Detect which cell encompasses the target text, then output its [x, y] center coordinate. 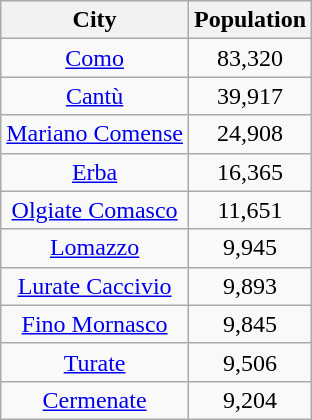
City [95, 20]
Erba [95, 172]
9,845 [250, 324]
Olgiate Comasco [95, 210]
Lurate Caccivio [95, 286]
Cermenate [95, 400]
9,506 [250, 362]
Mariano Comense [95, 134]
9,893 [250, 286]
Lomazzo [95, 248]
Como [95, 58]
Fino Mornasco [95, 324]
Turate [95, 362]
16,365 [250, 172]
39,917 [250, 96]
Cantù [95, 96]
24,908 [250, 134]
11,651 [250, 210]
Population [250, 20]
9,945 [250, 248]
9,204 [250, 400]
83,320 [250, 58]
